Provide the (X, Y) coordinate of the cell's center where the given text is located.  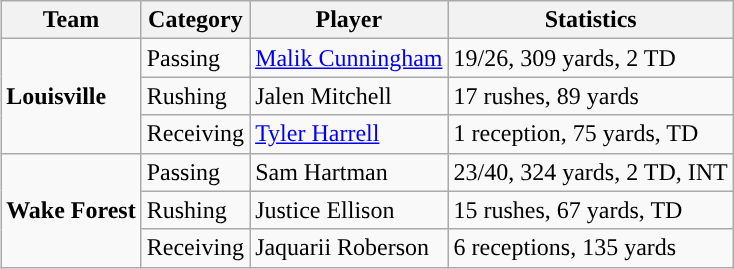
1 reception, 75 yards, TD (590, 134)
19/26, 309 yards, 2 TD (590, 58)
Statistics (590, 20)
Jaquarii Roberson (349, 248)
Team (72, 20)
Category (195, 20)
15 rushes, 67 yards, TD (590, 210)
Tyler Harrell (349, 134)
Sam Hartman (349, 172)
Malik Cunningham (349, 58)
Player (349, 20)
17 rushes, 89 yards (590, 96)
23/40, 324 yards, 2 TD, INT (590, 172)
Louisville (72, 96)
Jalen Mitchell (349, 96)
Justice Ellison (349, 210)
6 receptions, 135 yards (590, 248)
Wake Forest (72, 210)
